Return (x, y) of the center of cell containing provided text 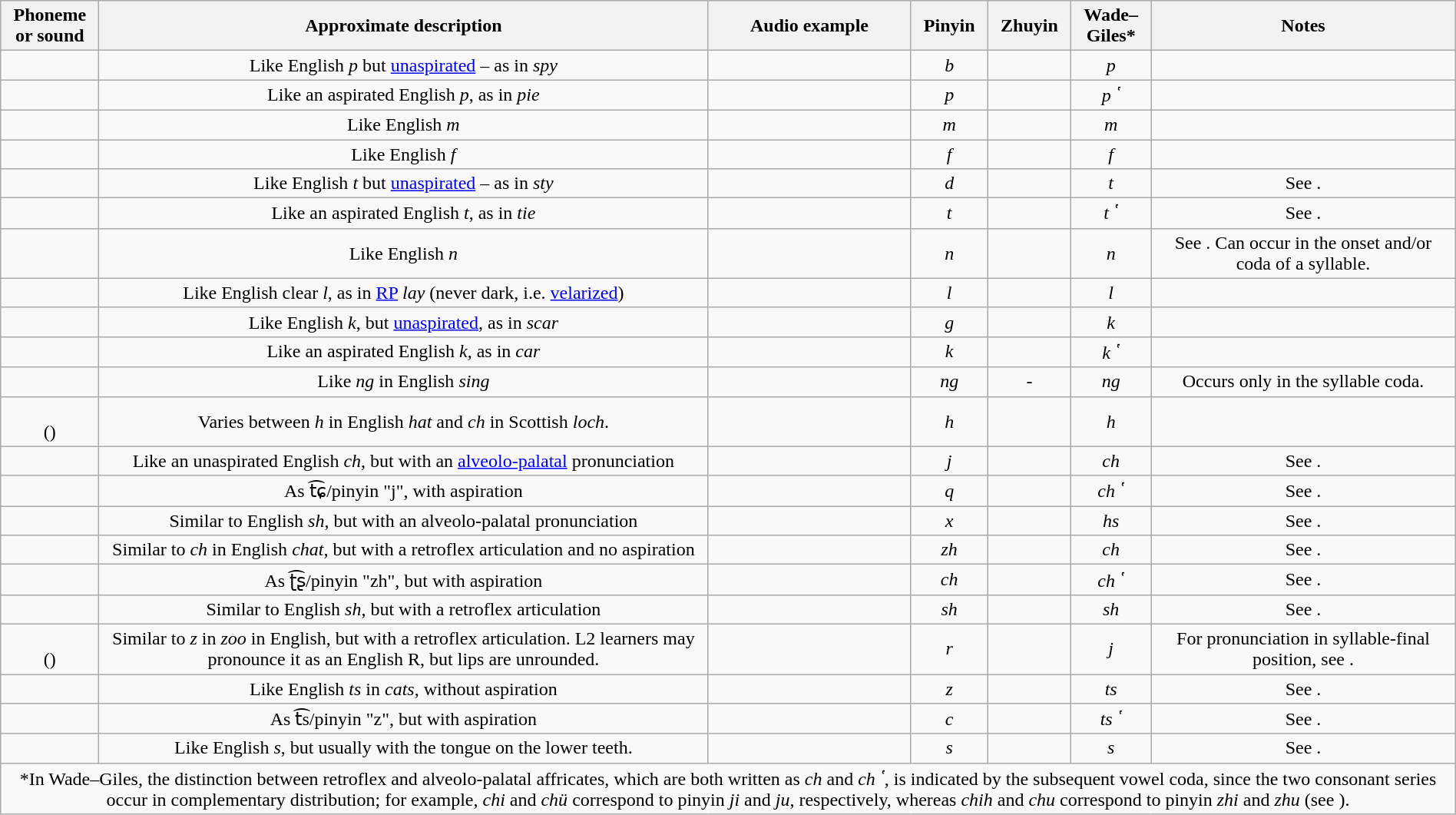
k῾ (1111, 352)
t῾ (1111, 214)
As t͡ɕ/pinyin "j", with aspiration (404, 491)
Zhuyin (1029, 26)
As t͡s/pinyin "z", but with aspiration (404, 719)
Wade–Giles* (1111, 26)
Like English t but unaspirated – as in sty (404, 184)
Occurs only in the syllable coda. (1303, 382)
Like English k, but unaspirated, as in scar (404, 322)
Like English clear l, as in RP lay (never dark, i.e. velarized) (404, 293)
q (949, 491)
Audio example (809, 26)
Like English f (404, 154)
Like English s, but usually with the tongue on the lower teeth. (404, 748)
hs (1111, 521)
Like English n (404, 253)
Like an unaspirated English ch, but with an alveolo-palatal pronunciation (404, 461)
As ʈ͡ʂ/pinyin "zh", but with aspiration (404, 580)
x (949, 521)
For pronunciation in syllable-final position, see . (1303, 648)
Like an aspirated English k, as in car (404, 352)
See . Can occur in the onset and/or coda of a syllable. (1303, 253)
r (949, 648)
Like English p but unaspirated – as in spy (404, 65)
Like English m (404, 124)
zh (949, 550)
g (949, 322)
Like an aspirated English p, as in pie (404, 95)
c (949, 719)
Like an aspirated English t, as in tie (404, 214)
p῾ (1111, 95)
Like English ts in cats, without aspiration (404, 689)
Similar to English sh, but with an alveolo-palatal pronunciation (404, 521)
Notes (1303, 26)
- (1029, 382)
ts (1111, 689)
d (949, 184)
Phoneme or sound (50, 26)
Approximate description (404, 26)
Like ng in English sing (404, 382)
z (949, 689)
Similar to z in zoo in English, but with a retroflex articulation. L2 learners may pronounce it as an English R, but lips are unrounded. (404, 648)
Similar to English sh, but with a retroflex articulation (404, 609)
Similar to ch in English chat, but with a retroflex articulation and no aspiration (404, 550)
Pinyin (949, 26)
Varies between h in English hat and ch in Scottish loch. (404, 421)
b (949, 65)
ts῾ (1111, 719)
